Capture the cell that displays the provided text and extract its [x, y] central coordinate. 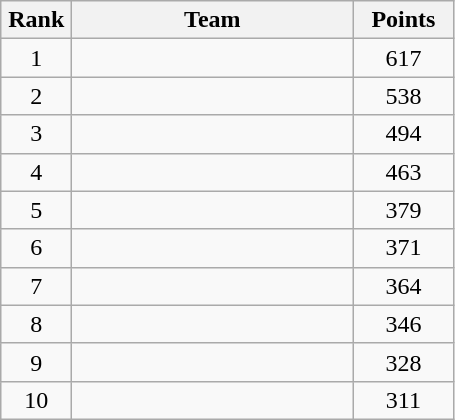
463 [404, 172]
364 [404, 286]
379 [404, 210]
7 [36, 286]
538 [404, 96]
2 [36, 96]
4 [36, 172]
494 [404, 134]
6 [36, 248]
8 [36, 324]
346 [404, 324]
3 [36, 134]
Points [404, 20]
1 [36, 58]
10 [36, 400]
Team [212, 20]
Rank [36, 20]
311 [404, 400]
328 [404, 362]
371 [404, 248]
9 [36, 362]
617 [404, 58]
5 [36, 210]
